Detect which cell encompasses the target text, then output its [X, Y] center coordinate. 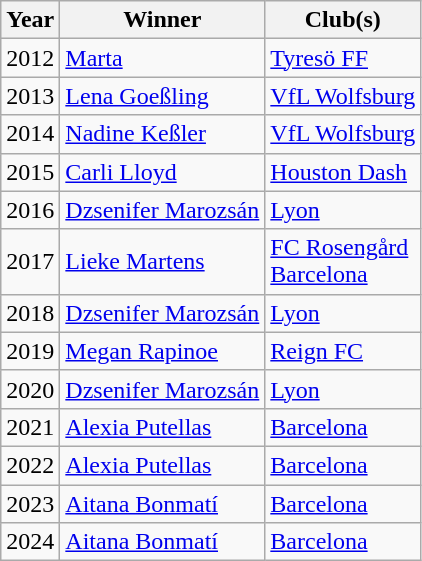
2016 [30, 210]
2024 [30, 542]
2014 [30, 134]
FC Rosengård Barcelona [343, 262]
Lieke Martens [162, 262]
Tyresö FF [343, 58]
Reign FC [343, 351]
Nadine Keßler [162, 134]
2023 [30, 503]
2020 [30, 389]
Marta [162, 58]
2017 [30, 262]
Carli Lloyd [162, 172]
2019 [30, 351]
2022 [30, 465]
Megan Rapinoe [162, 351]
Winner [162, 20]
Club(s) [343, 20]
2012 [30, 58]
2018 [30, 313]
Year [30, 20]
2015 [30, 172]
Lena Goeßling [162, 96]
Houston Dash [343, 172]
2013 [30, 96]
2021 [30, 427]
